From the cell containing the given text, extract its center point as (x, y) coordinate. 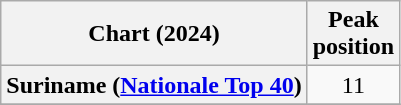
11 (353, 85)
Peakposition (353, 34)
Suriname (Nationale Top 40) (154, 85)
Chart (2024) (154, 34)
